Search for the cell housing the specified text and yield its (X, Y) center coordinate. 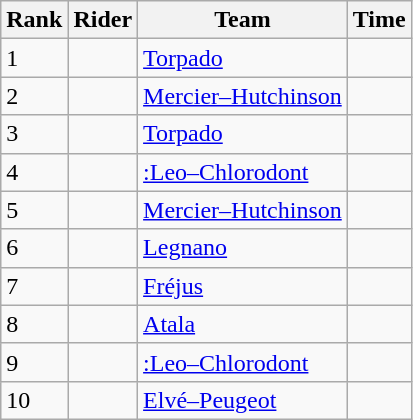
Legnano (243, 248)
7 (34, 286)
3 (34, 134)
Elvé–Peugeot (243, 400)
Atala (243, 324)
2 (34, 96)
4 (34, 172)
1 (34, 58)
Team (243, 20)
8 (34, 324)
Rider (103, 20)
6 (34, 248)
9 (34, 362)
Time (379, 20)
Fréjus (243, 286)
Rank (34, 20)
10 (34, 400)
5 (34, 210)
